Output the [x, y] coordinate of the center of the cell containing the given text.  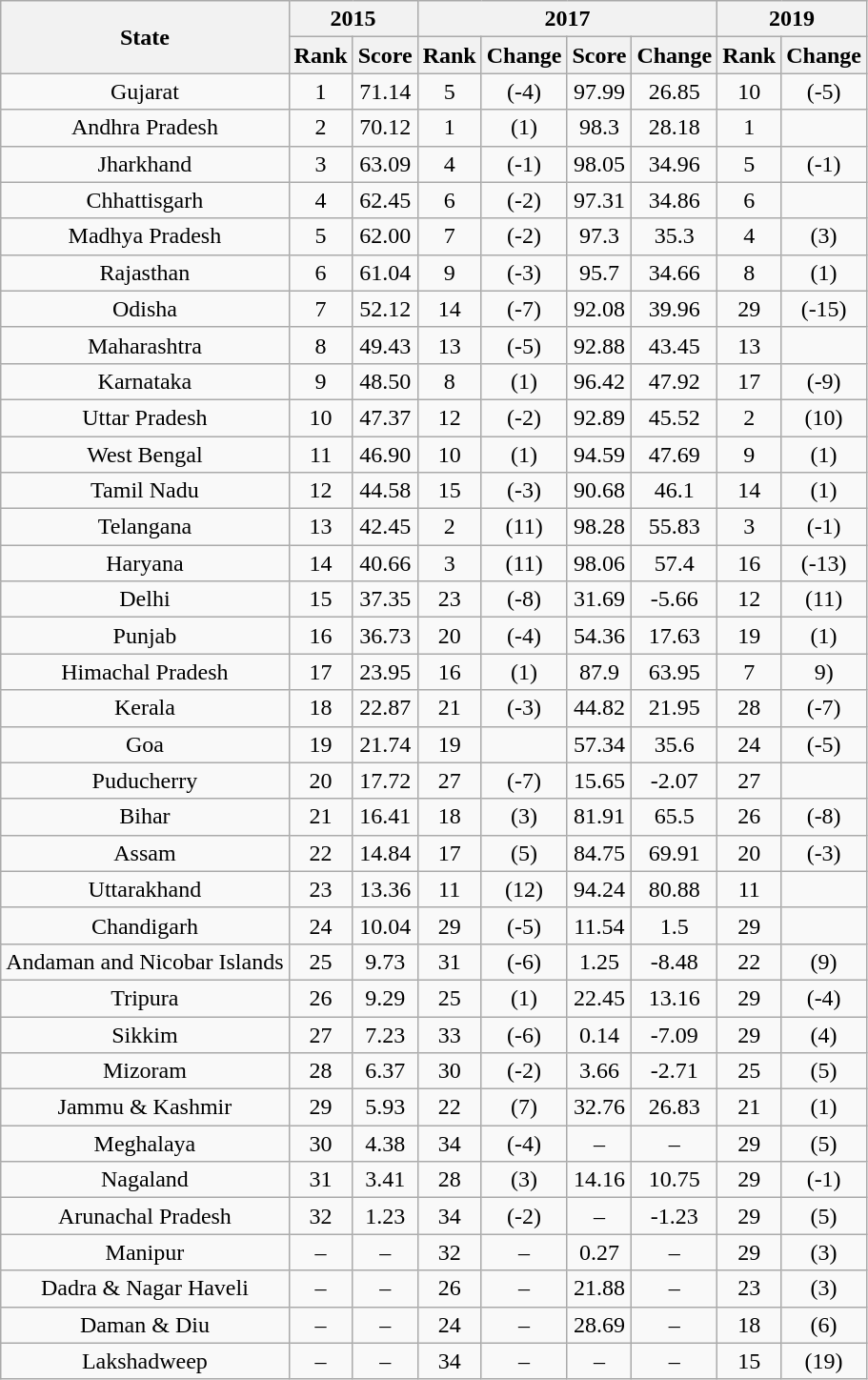
Gujarat [145, 91]
42.45 [385, 527]
Rajasthan [145, 273]
Madhya Pradesh [145, 236]
Tamil Nadu [145, 491]
Manipur [145, 1252]
-2.71 [675, 1071]
84.75 [599, 853]
92.08 [599, 309]
10.75 [675, 1180]
Haryana [145, 563]
22.45 [599, 998]
28.69 [599, 1325]
48.50 [385, 381]
9.73 [385, 962]
69.91 [675, 853]
3.66 [599, 1071]
97.3 [599, 236]
46.90 [385, 455]
1.23 [385, 1216]
44.58 [385, 491]
14.16 [599, 1180]
97.99 [599, 91]
Assam [145, 853]
Chhattisgarh [145, 200]
63.09 [385, 164]
34.86 [675, 200]
21.88 [599, 1289]
54.36 [599, 636]
13.36 [385, 889]
21.74 [385, 744]
31.69 [599, 599]
4.38 [385, 1144]
-5.66 [675, 599]
61.04 [385, 273]
(6) [824, 1325]
(-15) [824, 309]
State [145, 37]
Lakshadweep [145, 1361]
Andhra Pradesh [145, 128]
52.12 [385, 309]
9) [824, 672]
Daman & Diu [145, 1325]
34.96 [675, 164]
71.14 [385, 91]
47.69 [675, 455]
Meghalaya [145, 1144]
Arunachal Pradesh [145, 1216]
98.06 [599, 563]
Nagaland [145, 1180]
32.76 [599, 1107]
65.5 [675, 817]
Telangana [145, 527]
Mizoram [145, 1071]
Jammu & Kashmir [145, 1107]
57.4 [675, 563]
17.63 [675, 636]
62.00 [385, 236]
Karnataka [145, 381]
97.31 [599, 200]
(12) [524, 889]
Goa [145, 744]
(9) [824, 962]
96.42 [599, 381]
33 [450, 1034]
1.5 [675, 925]
Jharkhand [145, 164]
-2.07 [675, 781]
Puducherry [145, 781]
2019 [793, 19]
-1.23 [675, 1216]
36.73 [385, 636]
14.84 [385, 853]
95.7 [599, 273]
98.28 [599, 527]
2015 [353, 19]
1.25 [599, 962]
23.95 [385, 672]
-7.09 [675, 1034]
Maharashtra [145, 345]
Himachal Pradesh [145, 672]
55.83 [675, 527]
35.3 [675, 236]
98.05 [599, 164]
49.43 [385, 345]
Bihar [145, 817]
15.65 [599, 781]
(-13) [824, 563]
Chandigarh [145, 925]
43.45 [675, 345]
13.16 [675, 998]
Kerala [145, 708]
80.88 [675, 889]
5.93 [385, 1107]
(10) [824, 417]
35.6 [675, 744]
(7) [524, 1107]
Dadra & Nagar Haveli [145, 1289]
2017 [568, 19]
(-9) [824, 381]
(4) [824, 1034]
Uttarakhand [145, 889]
81.91 [599, 817]
West Bengal [145, 455]
-8.48 [675, 962]
9.29 [385, 998]
Odisha [145, 309]
98.3 [599, 128]
7.23 [385, 1034]
11.54 [599, 925]
62.45 [385, 200]
37.35 [385, 599]
3.41 [385, 1180]
Tripura [145, 998]
90.68 [599, 491]
46.1 [675, 491]
63.95 [675, 672]
39.96 [675, 309]
Uttar Pradesh [145, 417]
57.34 [599, 744]
47.92 [675, 381]
17.72 [385, 781]
Andaman and Nicobar Islands [145, 962]
Delhi [145, 599]
45.52 [675, 417]
0.27 [599, 1252]
70.12 [385, 128]
28.18 [675, 128]
44.82 [599, 708]
47.37 [385, 417]
92.89 [599, 417]
94.59 [599, 455]
92.88 [599, 345]
26.83 [675, 1107]
Sikkim [145, 1034]
22.87 [385, 708]
26.85 [675, 91]
6.37 [385, 1071]
87.9 [599, 672]
34.66 [675, 273]
0.14 [599, 1034]
40.66 [385, 563]
(19) [824, 1361]
10.04 [385, 925]
16.41 [385, 817]
94.24 [599, 889]
Punjab [145, 636]
21.95 [675, 708]
